Provide the [X, Y] coordinate of the cell's center where the given text is located.  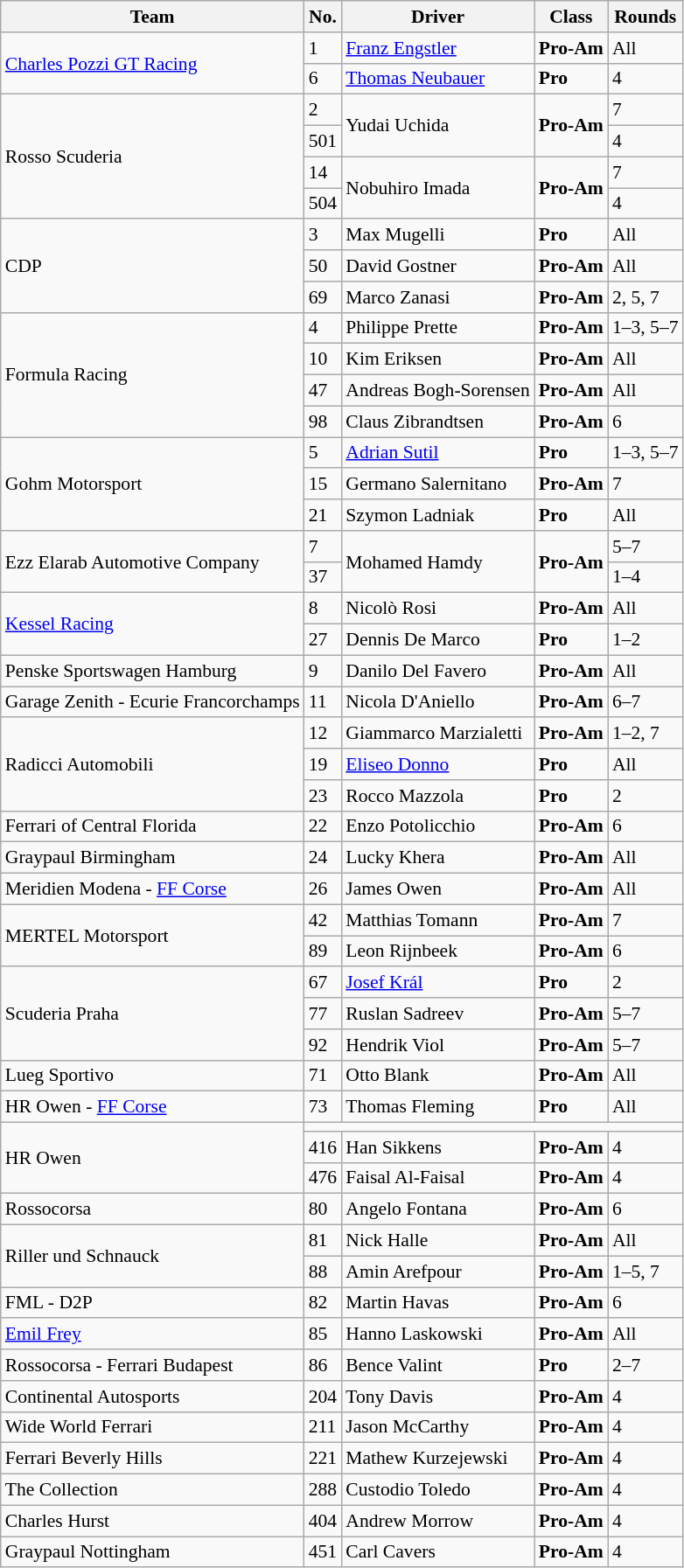
Jason McCarthy [437, 1427]
504 [324, 204]
67 [324, 983]
Max Mugelli [437, 235]
81 [324, 1241]
Enzo Potolicchio [437, 826]
9 [324, 671]
92 [324, 1045]
37 [324, 577]
Rossocorsa - Ferrari Budapest [152, 1365]
Ferrari Beverly Hills [152, 1459]
89 [324, 951]
Philippe Prette [437, 328]
Kim Eriksen [437, 359]
Carl Cavers [437, 1552]
Class [571, 17]
Rounds [646, 17]
12 [324, 734]
23 [324, 796]
77 [324, 1014]
204 [324, 1397]
Mohamed Hamdy [437, 561]
James Owen [437, 889]
71 [324, 1076]
69 [324, 297]
Ferrari of Central Florida [152, 826]
Rossocorsa [152, 1209]
42 [324, 920]
HR Owen [152, 1158]
Formula Racing [152, 374]
88 [324, 1272]
Germano Salernitano [437, 484]
David Gostner [437, 266]
Angelo Fontana [437, 1209]
Gohm Motorsport [152, 484]
82 [324, 1303]
14 [324, 172]
1 [324, 48]
Hanno Laskowski [437, 1335]
85 [324, 1335]
21 [324, 515]
CDP [152, 266]
Mathew Kurzejewski [437, 1459]
Andrew Morrow [437, 1521]
Kessel Racing [152, 624]
26 [324, 889]
2, 5, 7 [646, 297]
22 [324, 826]
Szymon Ladniak [437, 515]
98 [324, 422]
No. [324, 17]
Nicolò Rosi [437, 609]
The Collection [152, 1490]
Bence Valint [437, 1365]
Team [152, 17]
47 [324, 391]
288 [324, 1490]
Matthias Tomann [437, 920]
80 [324, 1209]
Han Sikkens [437, 1147]
15 [324, 484]
Custodio Toledo [437, 1490]
Riller und Schnauck [152, 1256]
11 [324, 702]
Andreas Bogh-Sorensen [437, 391]
27 [324, 640]
Yudai Uchida [437, 126]
Danilo Del Favero [437, 671]
Martin Havas [437, 1303]
MERTEL Motorsport [152, 936]
Ruslan Sadreev [437, 1014]
416 [324, 1147]
86 [324, 1365]
451 [324, 1552]
Franz Engstler [437, 48]
Nick Halle [437, 1241]
1–2, 7 [646, 734]
1–4 [646, 577]
Amin Arefpour [437, 1272]
404 [324, 1521]
Lucky Khera [437, 858]
Thomas Fleming [437, 1107]
2–7 [646, 1365]
Lueg Sportivo [152, 1076]
Graypaul Nottingham [152, 1552]
Charles Hurst [152, 1521]
Charles Pozzi GT Racing [152, 63]
Otto Blank [437, 1076]
Emil Frey [152, 1335]
476 [324, 1178]
50 [324, 266]
Rosso Scuderia [152, 157]
Tony Davis [437, 1397]
Garage Zenith - Ecurie Francorchamps [152, 702]
Eliseo Donno [437, 764]
Graypaul Birmingham [152, 858]
Scuderia Praha [152, 1014]
Thomas Neubauer [437, 79]
Driver [437, 17]
FML - D2P [152, 1303]
Meridien Modena - FF Corse [152, 889]
211 [324, 1427]
5 [324, 453]
Adrian Sutil [437, 453]
Radicci Automobili [152, 764]
221 [324, 1459]
Continental Autosports [152, 1397]
Rocco Mazzola [437, 796]
73 [324, 1107]
1–5, 7 [646, 1272]
Giammarco Marzialetti [437, 734]
6–7 [646, 702]
10 [324, 359]
3 [324, 235]
Penske Sportswagen Hamburg [152, 671]
Leon Rijnbeek [437, 951]
Nicola D'Aniello [437, 702]
Wide World Ferrari [152, 1427]
Ezz Elarab Automotive Company [152, 561]
24 [324, 858]
8 [324, 609]
Josef Král [437, 983]
19 [324, 764]
Claus Zibrandtsen [437, 422]
Faisal Al-Faisal [437, 1178]
Dennis De Marco [437, 640]
1–2 [646, 640]
Hendrik Viol [437, 1045]
501 [324, 142]
Nobuhiro Imada [437, 187]
HR Owen - FF Corse [152, 1107]
Marco Zanasi [437, 297]
